Identify which cell holds the provided text, then report its (X, Y) central coordinate. 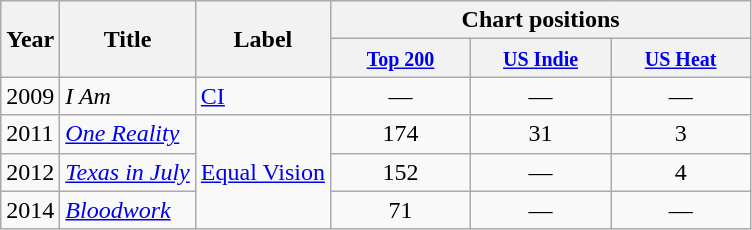
Equal Vision (262, 172)
4 (681, 172)
One Reality (128, 134)
71 (400, 210)
Label (262, 39)
2012 (30, 172)
US Heat (681, 58)
31 (541, 134)
CI (262, 96)
US Indie (541, 58)
I Am (128, 96)
2009 (30, 96)
2011 (30, 134)
174 (400, 134)
Bloodwork (128, 210)
Chart positions (540, 20)
Texas in July (128, 172)
2014 (30, 210)
152 (400, 172)
Year (30, 39)
Title (128, 39)
Top 200 (400, 58)
3 (681, 134)
